Search for the cell housing the specified text and yield its [x, y] center coordinate. 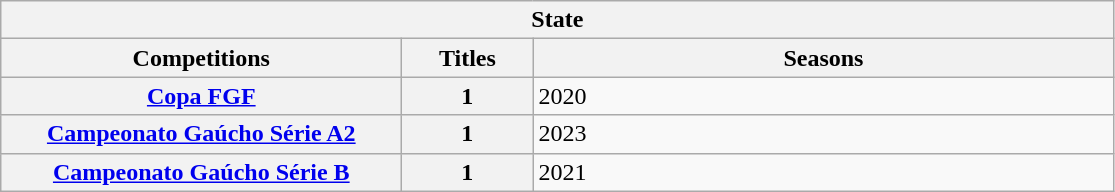
Copa FGF [202, 96]
Titles [468, 58]
Campeonato Gaúcho Série B [202, 172]
State [558, 20]
Competitions [202, 58]
Campeonato Gaúcho Série A2 [202, 134]
2023 [824, 134]
2021 [824, 172]
Seasons [824, 58]
2020 [824, 96]
